Provide the (x, y) coordinate of the cell's center where the given text is located.  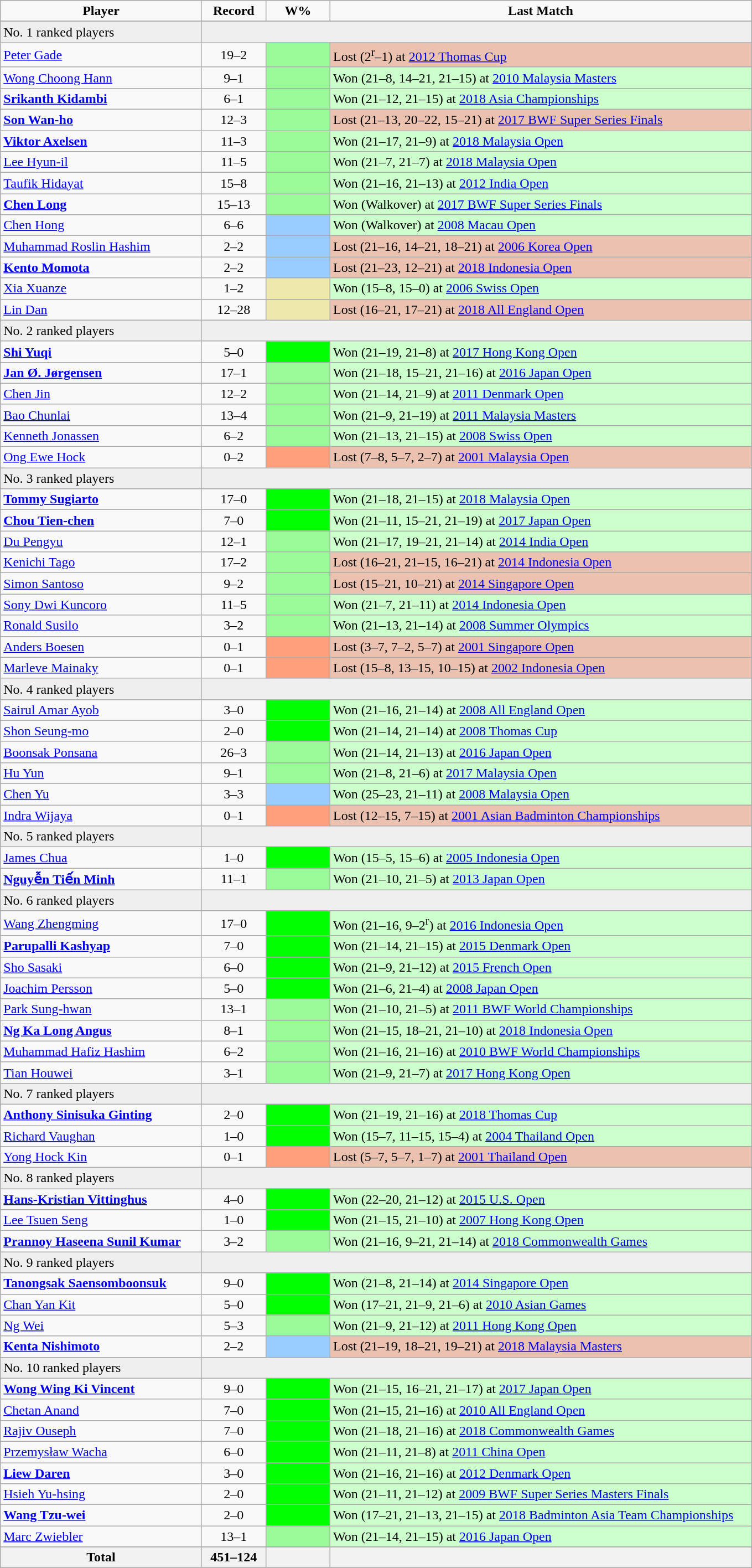
Lost (15–8, 13–15, 10–15) at 2002 Indonesia Open (540, 668)
15–8 (234, 183)
No. 3 ranked players (101, 478)
Chen Hong (101, 225)
Tanongsak Saensomboonsuk (101, 1283)
Won (21–16, 21–16) at 2010 BWF World Championships (540, 1051)
Sho Sasaki (101, 967)
Lost (2r–1) at 2012 Thomas Cup (540, 55)
No. 6 ranked players (101, 900)
Chen Yu (101, 795)
Won (21–7, 21–7) at 2018 Malaysia Open (540, 162)
Won (21–13, 21–14) at 2008 Summer Olympics (540, 626)
Ng Wei (101, 1325)
11–3 (234, 141)
No. 2 ranked players (101, 331)
Lost (16–21, 21–15, 16–21) at 2014 Indonesia Open (540, 563)
Won (21–15, 21–16) at 2010 All England Open (540, 1410)
No. 10 ranked players (101, 1368)
Viktor Axelsen (101, 141)
Muhammad Hafiz Hashim (101, 1051)
Chen Long (101, 204)
Ong Ewe Hock (101, 457)
Won (15–8, 15–0) at 2006 Swiss Open (540, 288)
Won (21–16, 9–21, 21–14) at 2018 Commonwealth Games (540, 1241)
Lee Hyun-il (101, 162)
15–13 (234, 204)
Joachim Persson (101, 988)
Won (21–15, 16–21, 21–17) at 2017 Japan Open (540, 1389)
0–2 (234, 457)
17–2 (234, 563)
Won (21–14, 21–15) at 2015 Denmark Open (540, 946)
Yong Hock Kin (101, 1157)
6–1 (234, 99)
Won (21–8, 21–14) at 2014 Singapore Open (540, 1283)
Won (21–10, 21–5) at 2013 Japan Open (540, 879)
Won (21–17, 21–9) at 2018 Malaysia Open (540, 141)
Hu Yun (101, 773)
Won (21–9, 21–12) at 2011 Hong Kong Open (540, 1325)
Won (21–15, 21–10) at 2007 Hong Kong Open (540, 1220)
Hsieh Yu-hsing (101, 1494)
Indra Wijaya (101, 816)
Przemysław Wacha (101, 1452)
9–2 (234, 584)
No. 9 ranked players (101, 1262)
Lost (21–16, 14–21, 18–21) at 2006 Korea Open (540, 246)
Wang Tzu-wei (101, 1515)
Won (21–14, 21–9) at 2011 Denmark Open (540, 394)
26–3 (234, 752)
Anders Boesen (101, 647)
Kenneth Jonassen (101, 436)
Record (234, 11)
Chetan Anand (101, 1410)
Lin Dan (101, 310)
Boonsak Ponsana (101, 752)
Park Sung-hwan (101, 1009)
Won (21–19, 21–16) at 2018 Thomas Cup (540, 1115)
Lost (21–19, 18–21, 19–21) at 2018 Malaysia Masters (540, 1347)
Marc Zwiebler (101, 1536)
Ronald Susilo (101, 626)
Hans-Kristian Vittinghus (101, 1199)
No. 7 ranked players (101, 1094)
8–1 (234, 1030)
Richard Vaughan (101, 1136)
No. 4 ranked players (101, 689)
17–1 (234, 373)
451–124 (234, 1557)
Won (21–16, 21–14) at 2008 All England Open (540, 710)
Wong Choong Hann (101, 78)
Won (21–18, 15–21, 21–16) at 2016 Japan Open (540, 373)
Won (21–16, 21–13) at 2012 India Open (540, 183)
Lost (16–21, 17–21) at 2018 All England Open (540, 310)
Won (21–8, 21–6) at 2017 Malaysia Open (540, 773)
Won (15–5, 15–6) at 2005 Indonesia Open (540, 858)
Won (21–15, 18–21, 21–10) at 2018 Indonesia Open (540, 1030)
Xia Xuanze (101, 288)
Peter Gade (101, 55)
No. 1 ranked players (101, 32)
Taufik Hidayat (101, 183)
Kenta Nishimoto (101, 1347)
Won (21–16, 9–2r) at 2016 Indonesia Open (540, 924)
Wang Zhengming (101, 924)
Won (21–9, 21–12) at 2015 French Open (540, 967)
Won (21–11, 21–8) at 2011 China Open (540, 1452)
Sony Dwi Kuncoro (101, 605)
James Chua (101, 858)
13–4 (234, 415)
Tommy Sugiarto (101, 499)
Lee Tsuen Seng (101, 1220)
Chen Jin (101, 394)
Lost (15–21, 10–21) at 2014 Singapore Open (540, 584)
11–1 (234, 879)
Lost (21–23, 12–21) at 2018 Indonesia Open (540, 267)
Rajiv Ouseph (101, 1431)
12–2 (234, 394)
Won (22–20, 21–12) at 2015 U.S. Open (540, 1199)
Lost (21–13, 20–22, 15–21) at 2017 BWF Super Series Finals (540, 120)
Du Pengyu (101, 541)
Won (21–14, 21–13) at 2016 Japan Open (540, 752)
Lost (12–15, 7–15) at 2001 Asian Badminton Championships (540, 816)
5–3 (234, 1325)
Won (21–6, 21–4) at 2008 Japan Open (540, 988)
Parupalli Kashyap (101, 946)
12–1 (234, 541)
Won (21–11, 15–21, 21–19) at 2017 Japan Open (540, 520)
Last Match (540, 11)
3–3 (234, 795)
No. 8 ranked players (101, 1178)
Total (101, 1557)
Player (101, 11)
Won (21–14, 21–14) at 2008 Thomas Cup (540, 731)
Won (21–12, 21–15) at 2018 Asia Championships (540, 99)
Won (15–7, 11–15, 15–4) at 2004 Thailand Open (540, 1136)
Muhammad Roslin Hashim (101, 246)
Srikanth Kidambi (101, 99)
4–0 (234, 1199)
Wong Wing Ki Vincent (101, 1389)
Won (21–18, 21–16) at 2018 Commonwealth Games (540, 1431)
Marleve Mainaky (101, 668)
3–1 (234, 1072)
Chan Yan Kit (101, 1304)
6–6 (234, 225)
Sairul Amar Ayob (101, 710)
Shi Yuqi (101, 352)
Won (21–11, 21–12) at 2009 BWF Super Series Masters Finals (540, 1494)
Won (25–23, 21–11) at 2008 Malaysia Open (540, 795)
Prannoy Haseena Sunil Kumar (101, 1241)
Lost (5–7, 5–7, 1–7) at 2001 Thailand Open (540, 1157)
Liew Daren (101, 1473)
Won (21–19, 21–8) at 2017 Hong Kong Open (540, 352)
12–3 (234, 120)
Nguyễn Tiến Minh (101, 879)
Won (17–21, 21–13, 21–15) at 2018 Badminton Asia Team Championships (540, 1515)
Won (Walkover) at 2008 Macau Open (540, 225)
12–28 (234, 310)
Chou Tien-chen (101, 520)
Shon Seung-mo (101, 731)
Won (21–17, 19–21, 21–14) at 2014 India Open (540, 541)
Kento Momota (101, 267)
Anthony Sinisuka Ginting (101, 1115)
No. 5 ranked players (101, 837)
Won (21–7, 21–11) at 2014 Indonesia Open (540, 605)
Ng Ka Long Angus (101, 1030)
Tian Houwei (101, 1072)
Won (17–21, 21–9, 21–6) at 2010 Asian Games (540, 1304)
19–2 (234, 55)
Won (21–9, 21–7) at 2017 Hong Kong Open (540, 1072)
1–2 (234, 288)
Won (Walkover) at 2017 BWF Super Series Finals (540, 204)
Lost (3–7, 7–2, 5–7) at 2001 Singapore Open (540, 647)
Won (21–9, 21–19) at 2011 Malaysia Masters (540, 415)
Bao Chunlai (101, 415)
Simon Santoso (101, 584)
Won (21–18, 21–15) at 2018 Malaysia Open (540, 499)
Won (21–10, 21–5) at 2011 BWF World Championships (540, 1009)
Lost (7–8, 5–7, 2–7) at 2001 Malaysia Open (540, 457)
Won (21–8, 14–21, 21–15) at 2010 Malaysia Masters (540, 78)
Won (21–13, 21–15) at 2008 Swiss Open (540, 436)
Jan Ø. Jørgensen (101, 373)
Son Wan-ho (101, 120)
Kenichi Tago (101, 563)
Won (21–16, 21–16) at 2012 Denmark Open (540, 1473)
W% (298, 11)
Won (21–14, 21–15) at 2016 Japan Open (540, 1536)
